For the text-containing cell, return its midpoint in (x, y) coordinate format. 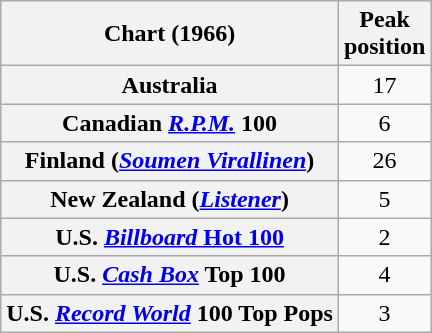
26 (384, 161)
6 (384, 123)
Chart (1966) (170, 34)
U.S. Billboard Hot 100 (170, 237)
Australia (170, 85)
3 (384, 313)
17 (384, 85)
2 (384, 237)
Finland (Soumen Virallinen) (170, 161)
U.S. Record World 100 Top Pops (170, 313)
U.S. Cash Box Top 100 (170, 275)
5 (384, 199)
4 (384, 275)
Canadian R.P.M. 100 (170, 123)
Peakposition (384, 34)
New Zealand (Listener) (170, 199)
